Find where the given text appears and provide that cell's center as (x, y) coordinate. 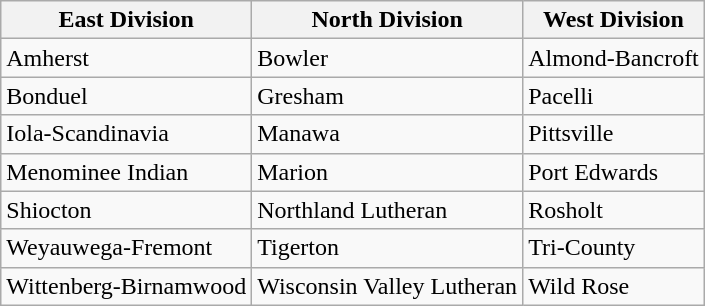
Menominee Indian (126, 172)
Manawa (388, 134)
Pittsville (614, 134)
Almond-Bancroft (614, 58)
Weyauwega-Fremont (126, 248)
Marion (388, 172)
Northland Lutheran (388, 210)
North Division (388, 20)
Tigerton (388, 248)
Pacelli (614, 96)
East Division (126, 20)
Bowler (388, 58)
Tri-County (614, 248)
Port Edwards (614, 172)
Rosholt (614, 210)
Wild Rose (614, 286)
Iola-Scandinavia (126, 134)
Wisconsin Valley Lutheran (388, 286)
Shiocton (126, 210)
Gresham (388, 96)
Wittenberg-Birnamwood (126, 286)
West Division (614, 20)
Bonduel (126, 96)
Amherst (126, 58)
